Pinpoint the cell where the given text exists, returning its (x, y) midpoint coordinate. 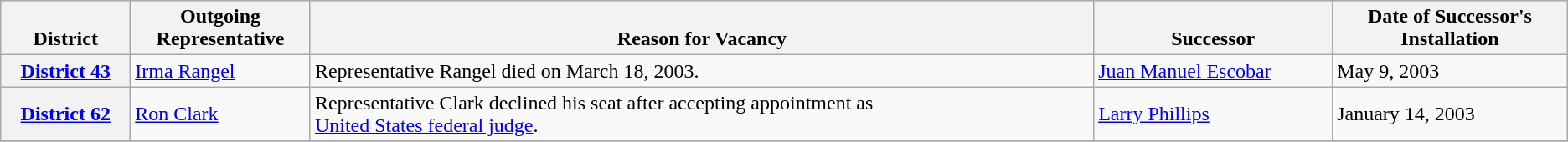
Successor (1213, 28)
May 9, 2003 (1451, 71)
District 62 (65, 114)
Juan Manuel Escobar (1213, 71)
Representative Rangel died on March 18, 2003. (702, 71)
OutgoingRepresentative (221, 28)
Larry Phillips (1213, 114)
Ron Clark (221, 114)
District (65, 28)
Representative Clark declined his seat after accepting appointment asUnited States federal judge. (702, 114)
January 14, 2003 (1451, 114)
District 43 (65, 71)
Irma Rangel (221, 71)
Date of Successor's Installation (1451, 28)
Reason for Vacancy (702, 28)
